Return the (X, Y) coordinate for the center point of the cell that contains the specified text.  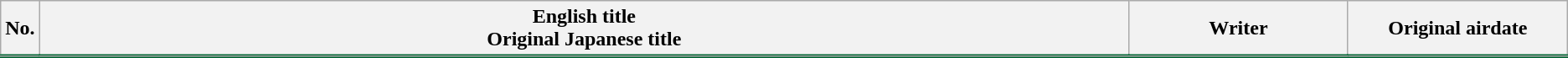
English title Original Japanese title (584, 29)
Original airdate (1457, 29)
Writer (1239, 29)
No. (20, 29)
